Extract the (X, Y) coordinate from the center of the cell holding the provided text.  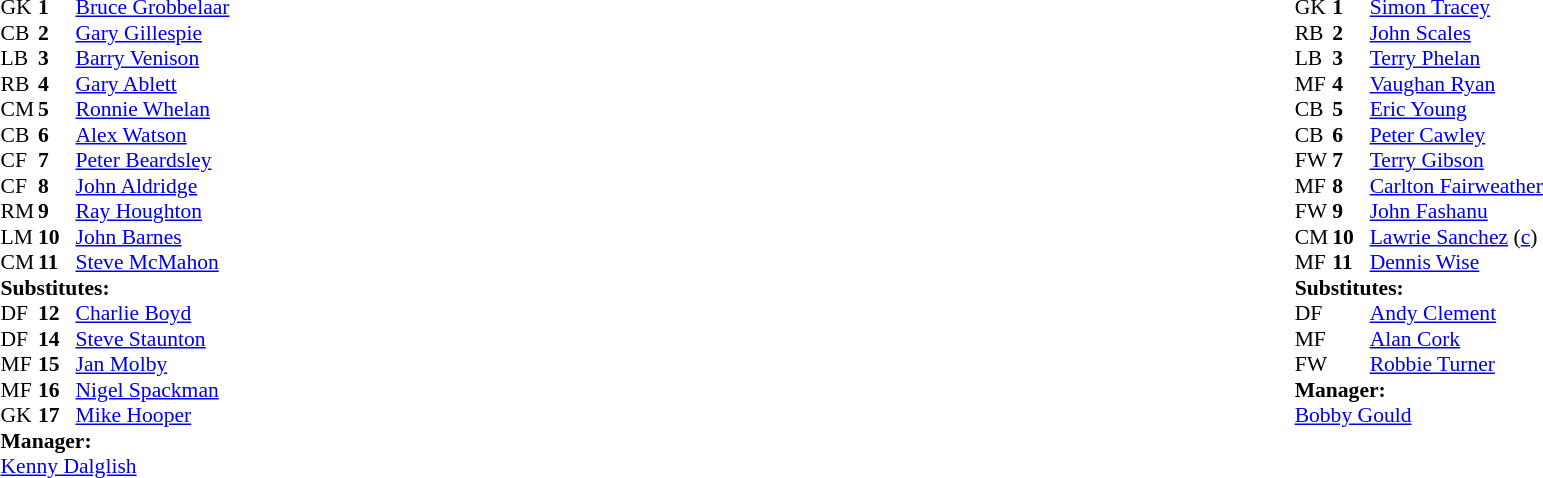
Dennis Wise (1456, 263)
Robbie Turner (1456, 365)
John Aldridge (153, 186)
Peter Cawley (1456, 135)
RM (19, 211)
John Scales (1456, 33)
Andy Clement (1456, 313)
Charlie Boyd (153, 313)
Barry Venison (153, 59)
Gary Gillespie (153, 33)
15 (57, 365)
LM (19, 237)
Eric Young (1456, 109)
John Barnes (153, 237)
Lawrie Sanchez (c) (1456, 237)
Vaughan Ryan (1456, 84)
Ray Houghton (153, 211)
Alan Cork (1456, 339)
16 (57, 390)
Terry Phelan (1456, 59)
Ronnie Whelan (153, 109)
12 (57, 313)
14 (57, 339)
Steve McMahon (153, 263)
Terry Gibson (1456, 161)
Steve Staunton (153, 339)
17 (57, 415)
Gary Ablett (153, 84)
Nigel Spackman (153, 390)
John Fashanu (1456, 211)
Bobby Gould (1419, 415)
GK (19, 415)
Mike Hooper (153, 415)
Peter Beardsley (153, 161)
Carlton Fairweather (1456, 186)
Alex Watson (153, 135)
Jan Molby (153, 365)
